Locate the cell with the specified text and output its [X, Y] center coordinate. 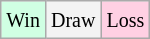
Draw [72, 20]
Loss [126, 20]
Win [24, 20]
